Extract the (X, Y) coordinate from the center of the cell holding the provided text.  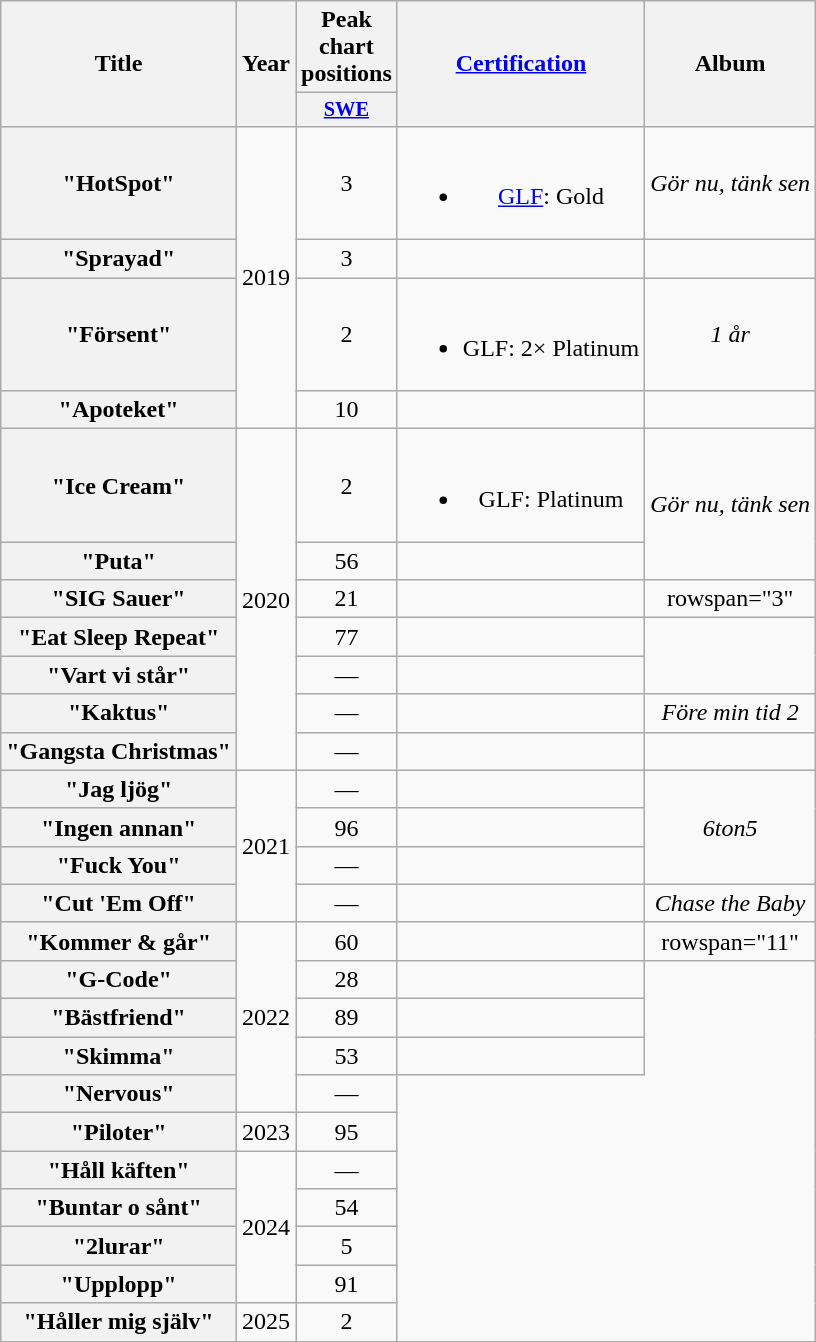
"Håller mig själv" (119, 1322)
"Apoteket" (119, 410)
10 (347, 410)
2025 (266, 1322)
1 år (730, 334)
"Upplopp" (119, 1284)
"Jag ljög" (119, 789)
2024 (266, 1227)
60 (347, 941)
"Puta" (119, 561)
GLF: Platinum (520, 486)
Album (730, 64)
54 (347, 1208)
Före min tid 2 (730, 713)
"Bästfriend" (119, 1018)
GLF: 2× Platinum (520, 334)
Certification (520, 64)
Title (119, 64)
91 (347, 1284)
"Eat Sleep Repeat" (119, 637)
28 (347, 979)
21 (347, 599)
"Håll käften" (119, 1170)
"Gangsta Christmas" (119, 751)
"Nervous" (119, 1094)
2021 (266, 846)
5 (347, 1246)
96 (347, 827)
"Försent" (119, 334)
rowspan="3" (730, 599)
"Skimma" (119, 1056)
"Cut 'Em Off" (119, 903)
"Buntar o sånt" (119, 1208)
2023 (266, 1132)
"Kommer & går" (119, 941)
2022 (266, 1017)
"Vart vi står" (119, 675)
"G-Code" (119, 979)
"Kaktus" (119, 713)
"Fuck You" (119, 865)
"Ingen annan" (119, 827)
"Sprayad" (119, 259)
"SIG Sauer" (119, 599)
77 (347, 637)
"Ice Cream" (119, 486)
2020 (266, 600)
95 (347, 1132)
GLF: Gold (520, 182)
6ton5 (730, 827)
SWE (347, 110)
"2lurar" (119, 1246)
rowspan="11" (730, 941)
89 (347, 1018)
"HotSpot" (119, 182)
Year (266, 64)
"Piloter" (119, 1132)
56 (347, 561)
2019 (266, 277)
Chase the Baby (730, 903)
53 (347, 1056)
Peak chart positions (347, 47)
